For the text-containing cell, return its midpoint in (X, Y) coordinate format. 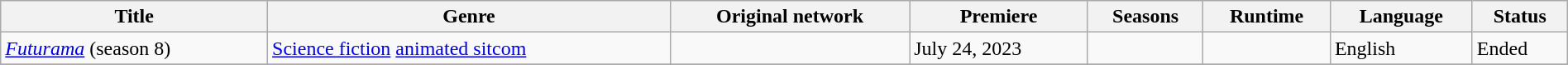
Status (1520, 17)
July 24, 2023 (999, 48)
English (1401, 48)
Runtime (1267, 17)
Futurama (season 8) (134, 48)
Title (134, 17)
Seasons (1145, 17)
Science fiction animated sitcom (470, 48)
Language (1401, 17)
Premiere (999, 17)
Ended (1520, 48)
Genre (470, 17)
Original network (789, 17)
